Provide the (x, y) coordinate of the cell's center where the given text is located.  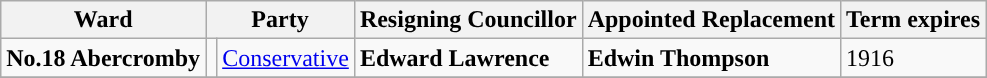
Edwin Thompson (711, 58)
No.18 Abercromby (104, 58)
Edward Lawrence (468, 58)
Conservative (286, 58)
1916 (914, 58)
Appointed Replacement (711, 20)
Ward (104, 20)
Party (280, 20)
Resigning Councillor (468, 20)
Term expires (914, 20)
